Provide the (X, Y) coordinate of the cell's center where the given text is located.  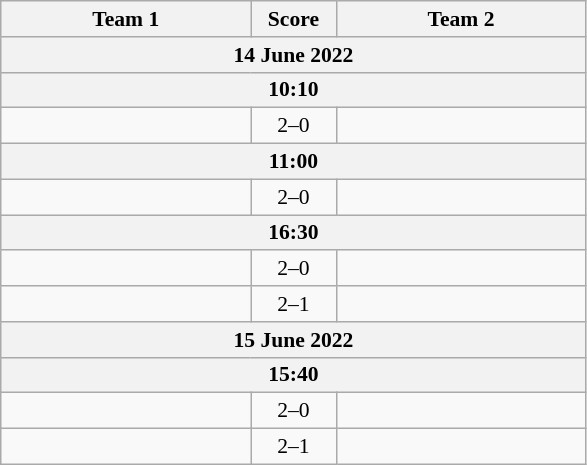
16:30 (294, 233)
15:40 (294, 375)
Team 1 (126, 19)
Team 2 (461, 19)
11:00 (294, 162)
10:10 (294, 90)
Score (294, 19)
15 June 2022 (294, 340)
14 June 2022 (294, 55)
